Return the [x, y] coordinate for the center point of the cell that contains the specified text.  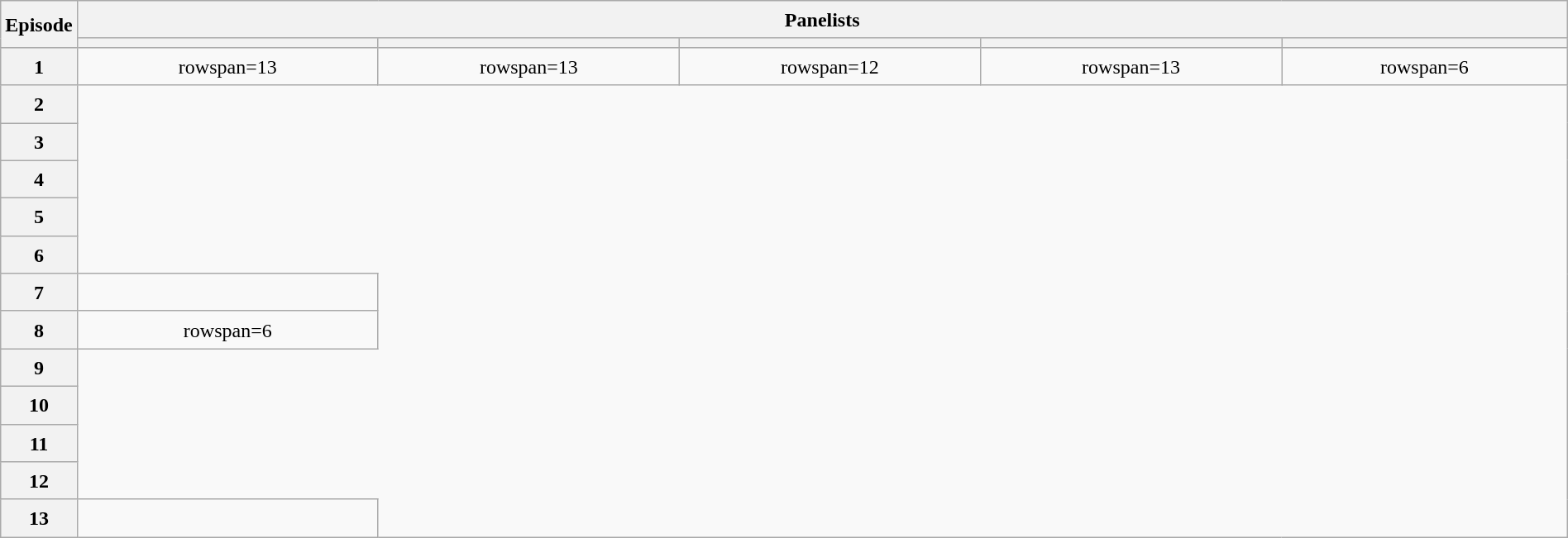
8 [39, 330]
rowspan=12 [829, 66]
2 [39, 104]
9 [39, 368]
4 [39, 179]
13 [39, 518]
11 [39, 443]
Panelists [822, 20]
10 [39, 405]
6 [39, 255]
1 [39, 66]
3 [39, 141]
12 [39, 481]
Episode [39, 25]
7 [39, 293]
5 [39, 217]
